Locate the cell with the specified text and output its (x, y) center coordinate. 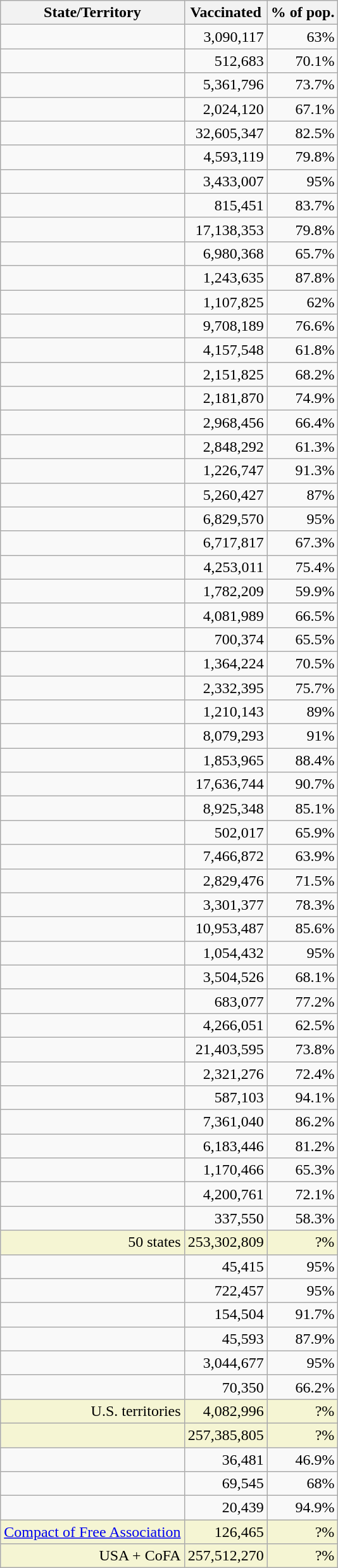
4,266,051 (225, 1025)
61.8% (303, 350)
2,829,476 (225, 881)
722,457 (225, 1291)
75.4% (303, 567)
2,332,395 (225, 687)
45,593 (225, 1339)
94.9% (303, 1508)
7,466,872 (225, 857)
66.5% (303, 615)
90.7% (303, 784)
6,717,817 (225, 543)
73.8% (303, 1049)
815,451 (225, 205)
257,512,270 (225, 1556)
Compact of Free Association (92, 1532)
2,848,292 (225, 447)
3,301,377 (225, 905)
91% (303, 736)
1,054,432 (225, 953)
257,385,805 (225, 1435)
85.6% (303, 929)
76.6% (303, 326)
1,107,825 (225, 302)
2,181,870 (225, 398)
94.1% (303, 1098)
683,077 (225, 1001)
2,024,120 (225, 109)
50 states (92, 1242)
8,079,293 (225, 736)
75.7% (303, 687)
1,853,965 (225, 760)
63.9% (303, 857)
65.9% (303, 832)
17,138,353 (225, 229)
62% (303, 302)
2,321,276 (225, 1074)
2,968,456 (225, 423)
86.2% (303, 1122)
61.3% (303, 447)
77.2% (303, 1001)
82.5% (303, 133)
State/Territory (92, 13)
65.5% (303, 639)
71.5% (303, 881)
81.2% (303, 1146)
85.1% (303, 808)
66.2% (303, 1387)
72.4% (303, 1074)
USA + CoFA (92, 1556)
58.3% (303, 1218)
87% (303, 495)
69,545 (225, 1484)
63% (303, 37)
4,593,119 (225, 157)
1,364,224 (225, 663)
68% (303, 1484)
65.3% (303, 1170)
10,953,487 (225, 929)
1,782,209 (225, 591)
3,504,526 (225, 977)
68.2% (303, 374)
126,465 (225, 1532)
9,708,189 (225, 326)
6,980,368 (225, 253)
6,829,570 (225, 519)
17,636,744 (225, 784)
3,433,007 (225, 181)
4,253,011 (225, 567)
68.1% (303, 977)
U.S. territories (92, 1411)
65.7% (303, 253)
8,925,348 (225, 808)
1,226,747 (225, 471)
2,151,825 (225, 374)
6,183,446 (225, 1146)
87.9% (303, 1339)
36,481 (225, 1459)
502,017 (225, 832)
59.9% (303, 591)
700,374 (225, 639)
74.9% (303, 398)
70.5% (303, 663)
3,044,677 (225, 1363)
67.1% (303, 109)
% of pop. (303, 13)
78.3% (303, 905)
73.7% (303, 85)
7,361,040 (225, 1122)
67.3% (303, 543)
66.4% (303, 423)
83.7% (303, 205)
3,090,117 (225, 37)
5,361,796 (225, 85)
70.1% (303, 61)
253,302,809 (225, 1242)
1,243,635 (225, 277)
Vaccinated (225, 13)
32,605,347 (225, 133)
587,103 (225, 1098)
20,439 (225, 1508)
4,081,989 (225, 615)
91.7% (303, 1315)
4,157,548 (225, 350)
154,504 (225, 1315)
45,415 (225, 1266)
46.9% (303, 1459)
4,200,761 (225, 1194)
88.4% (303, 760)
4,082,996 (225, 1411)
62.5% (303, 1025)
72.1% (303, 1194)
87.8% (303, 277)
21,403,595 (225, 1049)
89% (303, 712)
1,210,143 (225, 712)
512,683 (225, 61)
91.3% (303, 471)
1,170,466 (225, 1170)
337,550 (225, 1218)
70,350 (225, 1387)
5,260,427 (225, 495)
